Capture the cell that displays the provided text and extract its (x, y) central coordinate. 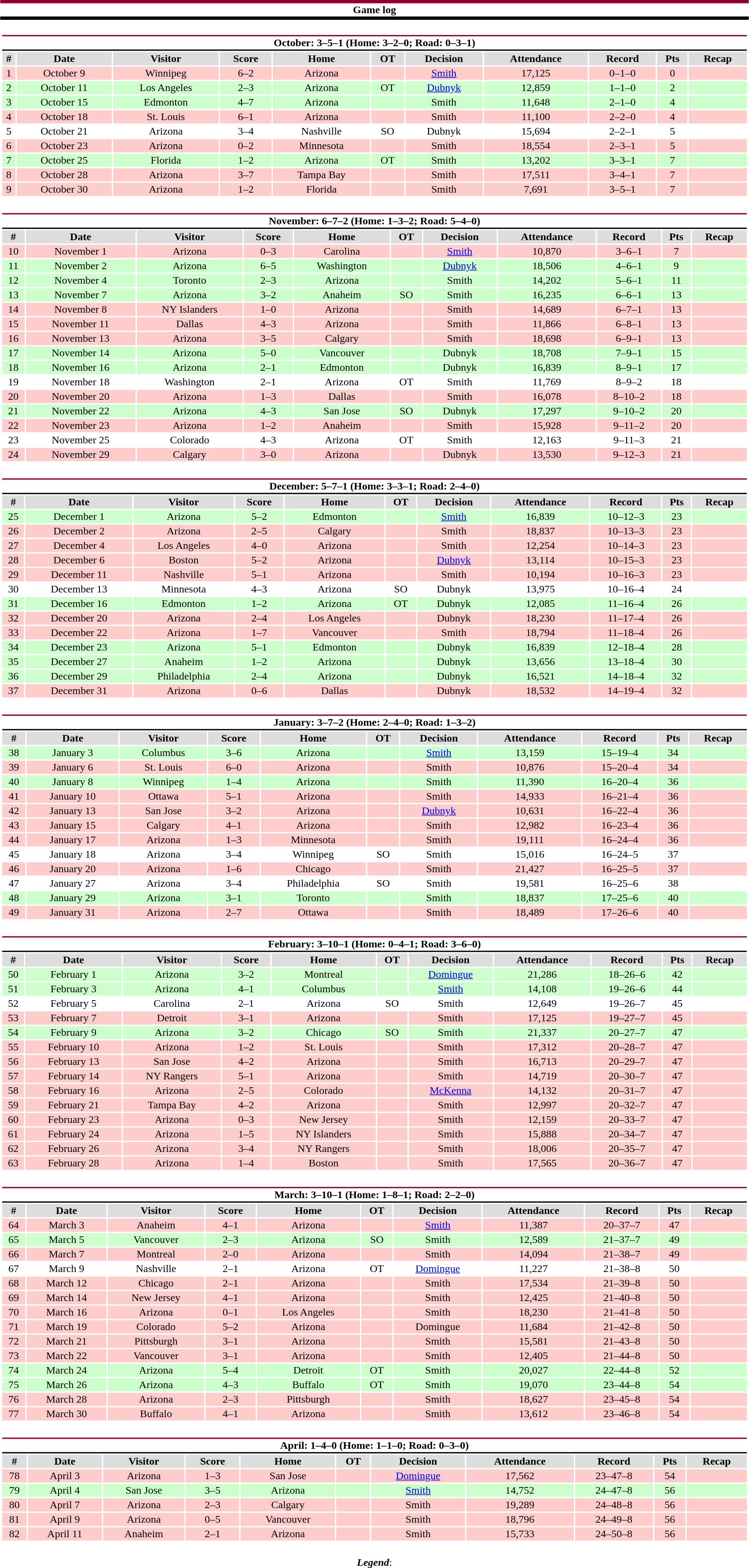
October 9 (64, 73)
16,521 (540, 676)
55 (13, 1047)
November 25 (80, 440)
February 5 (74, 1003)
April 4 (65, 1491)
21–43–8 (622, 1341)
19,289 (520, 1505)
16–24–5 (620, 855)
10–14–3 (626, 546)
3–6–1 (629, 251)
February 24 (74, 1134)
74 (14, 1370)
April: 1–4–0 (Home: 1–1–0; Road: 0–3–0) (374, 1445)
6 (9, 146)
19,581 (530, 884)
75 (14, 1385)
November 7 (80, 295)
10–15–3 (626, 560)
December 11 (79, 575)
October: 3–5–1 (Home: 3–2–0; Road: 0–3–1) (374, 43)
17–26–6 (620, 913)
February 1 (74, 974)
December 29 (79, 676)
3 (9, 102)
March 24 (67, 1370)
20–36–7 (627, 1163)
16,078 (547, 396)
January 17 (73, 840)
12,405 (533, 1356)
12,159 (542, 1119)
December 31 (79, 691)
November 1 (80, 251)
6–0 (234, 768)
20–35–7 (627, 1148)
April 9 (65, 1520)
3–0 (268, 454)
10–16–3 (626, 575)
December 20 (79, 618)
64 (14, 1225)
14,689 (547, 309)
15,016 (530, 855)
November 11 (80, 324)
21,286 (542, 974)
81 (14, 1520)
19–27–7 (627, 1018)
3–3–1 (622, 161)
11,648 (536, 102)
15,581 (533, 1341)
12,982 (530, 826)
20,027 (533, 1370)
21–38–7 (622, 1254)
11,769 (547, 382)
18,532 (540, 691)
3–5–1 (622, 190)
0–2 (246, 146)
24–48–8 (614, 1505)
2–0 (231, 1254)
2–2–1 (622, 132)
19 (13, 382)
13,975 (540, 589)
13,530 (547, 454)
20–27–7 (627, 1032)
17,511 (536, 175)
51 (13, 989)
16,235 (547, 295)
March 26 (67, 1385)
December 22 (79, 633)
53 (13, 1018)
41 (14, 797)
November 2 (80, 266)
20–30–7 (627, 1076)
February 10 (74, 1047)
April 3 (65, 1476)
3–6 (234, 753)
6–5 (268, 266)
20–28–7 (627, 1047)
10,870 (547, 251)
23–46–8 (622, 1414)
21–39–8 (622, 1283)
15–19–4 (620, 753)
18,708 (547, 353)
1–1–0 (622, 88)
17,565 (542, 1163)
December 23 (79, 647)
69 (14, 1298)
11–16–4 (626, 604)
October 25 (64, 161)
21–42–8 (622, 1327)
October 21 (64, 132)
16–20–4 (620, 782)
15,888 (542, 1134)
13,202 (536, 161)
December 13 (79, 589)
14,108 (542, 989)
October 11 (64, 88)
10 (13, 251)
February 16 (74, 1090)
23–44–8 (622, 1385)
April 7 (65, 1505)
15,694 (536, 132)
1–0 (268, 309)
19–26–6 (627, 989)
12,085 (540, 604)
March 16 (67, 1312)
November 29 (80, 454)
12,425 (533, 1298)
14,132 (542, 1090)
11,100 (536, 117)
46 (14, 869)
21–38–8 (622, 1269)
March 9 (67, 1269)
10,194 (540, 575)
24–49–8 (614, 1520)
18–26–6 (627, 974)
14,752 (520, 1491)
12 (13, 280)
March 14 (67, 1298)
1 (9, 73)
March 3 (67, 1225)
23–45–8 (622, 1399)
January 29 (73, 898)
March: 3–10–1 (Home: 1–8–1; Road: 2–2–0) (374, 1195)
6–7–1 (629, 309)
43 (14, 826)
March 12 (67, 1283)
18,794 (540, 633)
December 16 (79, 604)
11,390 (530, 782)
15,733 (520, 1534)
December 4 (79, 546)
11,866 (547, 324)
20–29–7 (627, 1061)
11,684 (533, 1327)
January 15 (73, 826)
16–21–4 (620, 797)
19,111 (530, 840)
November 13 (80, 338)
18,006 (542, 1148)
78 (14, 1476)
0 (672, 73)
4–0 (259, 546)
13,159 (530, 753)
November 23 (80, 425)
6–6–1 (629, 295)
14–18–4 (626, 676)
20–33–7 (627, 1119)
25 (13, 517)
17,297 (547, 411)
76 (14, 1399)
February 23 (74, 1119)
11,227 (533, 1269)
10–12–3 (626, 517)
79 (14, 1491)
1–6 (234, 869)
February 14 (74, 1076)
21,427 (530, 869)
February 21 (74, 1105)
10–16–4 (626, 589)
14,933 (530, 797)
Game log (374, 10)
57 (13, 1076)
March 7 (67, 1254)
1–5 (246, 1134)
72 (14, 1341)
82 (14, 1534)
67 (14, 1269)
13,114 (540, 560)
March 28 (67, 1399)
17,534 (533, 1283)
9–11–3 (629, 440)
15–20–4 (620, 768)
60 (13, 1119)
November 20 (80, 396)
8–9–2 (629, 382)
13,612 (533, 1414)
2–3–1 (622, 146)
December: 5–7–1 (Home: 3–3–1; Road: 2–4–0) (374, 486)
31 (13, 604)
December 1 (79, 517)
6–9–1 (629, 338)
70 (14, 1312)
16 (13, 338)
November 18 (80, 382)
66 (14, 1254)
February: 3–10–1 (Home: 0–4–1; Road: 3–6–0) (374, 944)
19–26–7 (627, 1003)
17,562 (520, 1476)
13–18–4 (626, 662)
68 (14, 1283)
0–1 (231, 1312)
18,489 (530, 913)
18,698 (547, 338)
22–44–8 (622, 1370)
March 22 (67, 1356)
0–6 (259, 691)
October 30 (64, 190)
0–1–0 (622, 73)
18,796 (520, 1520)
14 (13, 309)
12–18–4 (626, 647)
14,094 (533, 1254)
January 6 (73, 768)
3–4–1 (622, 175)
20–31–7 (627, 1090)
12,163 (547, 440)
33 (13, 633)
October 15 (64, 102)
8 (9, 175)
March 19 (67, 1327)
March 30 (67, 1414)
11–18–4 (626, 633)
7,691 (536, 190)
9–10–2 (629, 411)
24–50–8 (614, 1534)
15,928 (547, 425)
14–19–4 (626, 691)
20–32–7 (627, 1105)
February 7 (74, 1018)
17–25–6 (620, 898)
8–10–2 (629, 396)
21–44–8 (622, 1356)
14,719 (542, 1076)
McKenna (451, 1090)
October 18 (64, 117)
59 (13, 1105)
December 6 (79, 560)
11–17–4 (626, 618)
61 (13, 1134)
November 4 (80, 280)
16,713 (542, 1061)
1–7 (259, 633)
November 8 (80, 309)
18,554 (536, 146)
21–37–7 (622, 1240)
12,254 (540, 546)
6–2 (246, 73)
January 27 (73, 884)
24–47–8 (614, 1491)
27 (13, 546)
November 14 (80, 353)
2–1–0 (622, 102)
5–6–1 (629, 280)
January 13 (73, 811)
63 (13, 1163)
January 8 (73, 782)
18,627 (533, 1399)
March 21 (67, 1341)
9–11–2 (629, 425)
9–12–3 (629, 454)
14,202 (547, 280)
35 (13, 662)
January 18 (73, 855)
16–22–4 (620, 811)
16–23–4 (620, 826)
January 31 (73, 913)
39 (14, 768)
February 28 (74, 1163)
2–2–0 (622, 117)
19,070 (533, 1385)
17,312 (542, 1047)
November: 6–7–2 (Home: 1–3–2; Road: 5–4–0) (374, 221)
December 2 (79, 531)
January 20 (73, 869)
January 3 (73, 753)
4–7 (246, 102)
5–0 (268, 353)
16–25–6 (620, 884)
12,859 (536, 88)
21–41–8 (622, 1312)
21–40–8 (622, 1298)
January: 3–7–2 (Home: 2–4–0; Road: 1–3–2) (374, 722)
29 (13, 575)
4–6–1 (629, 266)
0–5 (213, 1520)
February 26 (74, 1148)
October 28 (64, 175)
12,997 (542, 1105)
April 11 (65, 1534)
February 13 (74, 1061)
16–24–4 (620, 840)
18,506 (547, 266)
20–34–7 (627, 1134)
February 3 (74, 989)
71 (14, 1327)
5–4 (231, 1370)
80 (14, 1505)
58 (13, 1090)
January 10 (73, 797)
10,876 (530, 768)
12,589 (533, 1240)
22 (13, 425)
73 (14, 1356)
65 (14, 1240)
23–47–8 (614, 1476)
20–37–7 (622, 1225)
12,649 (542, 1003)
7–9–1 (629, 353)
11,387 (533, 1225)
62 (13, 1148)
13,656 (540, 662)
February 9 (74, 1032)
16–25–5 (620, 869)
10–13–3 (626, 531)
December 27 (79, 662)
3–7 (246, 175)
6–8–1 (629, 324)
21,337 (542, 1032)
10,631 (530, 811)
48 (14, 898)
6–1 (246, 117)
77 (14, 1414)
March 5 (67, 1240)
October 23 (64, 146)
2–7 (234, 913)
November 22 (80, 411)
November 16 (80, 367)
8–9–1 (629, 367)
